Capture the cell that displays the provided text and extract its (x, y) central coordinate. 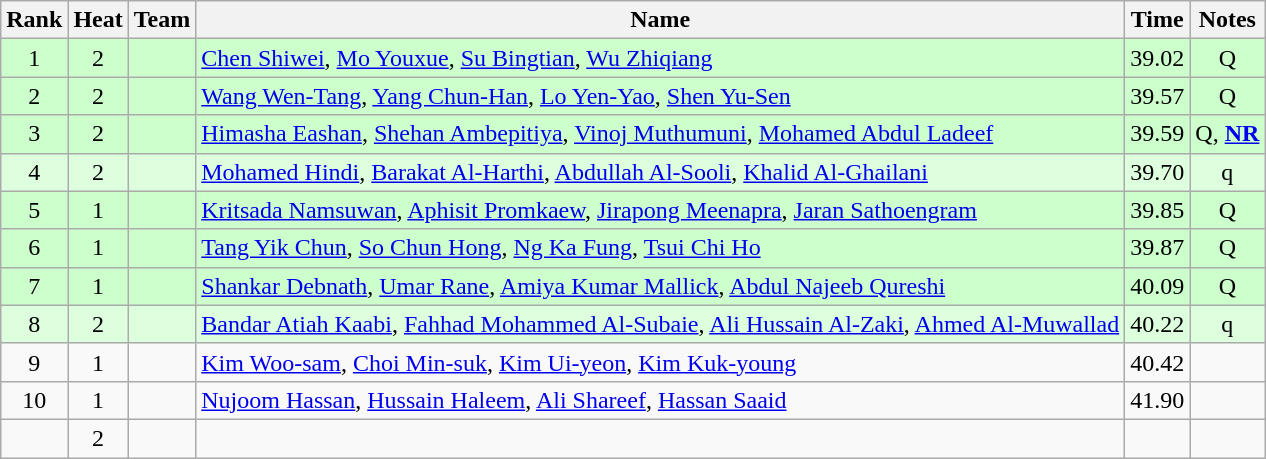
9 (34, 362)
39.70 (1158, 172)
8 (34, 324)
Time (1158, 20)
Mohamed Hindi, Barakat Al-Harthi, Abdullah Al-Sooli, Khalid Al-Ghailani (660, 172)
Nujoom Hassan, Hussain Haleem, Ali Shareef, Hassan Saaid (660, 400)
Rank (34, 20)
Himasha Eashan, Shehan Ambepitiya, Vinoj Muthumuni, Mohamed Abdul Ladeef (660, 134)
Shankar Debnath, Umar Rane, Amiya Kumar Mallick, Abdul Najeeb Qureshi (660, 286)
Heat (98, 20)
39.02 (1158, 58)
40.22 (1158, 324)
39.57 (1158, 96)
Kim Woo-sam, Choi Min-suk, Kim Ui-yeon, Kim Kuk-young (660, 362)
Kritsada Namsuwan, Aphisit Promkaew, Jirapong Meenapra, Jaran Sathoengram (660, 210)
Team (162, 20)
39.85 (1158, 210)
7 (34, 286)
3 (34, 134)
10 (34, 400)
5 (34, 210)
Bandar Atiah Kaabi, Fahhad Mohammed Al-Subaie, Ali Hussain Al-Zaki, Ahmed Al-Muwallad (660, 324)
39.87 (1158, 248)
Chen Shiwei, Mo Youxue, Su Bingtian, Wu Zhiqiang (660, 58)
Wang Wen-Tang, Yang Chun-Han, Lo Yen-Yao, Shen Yu-Sen (660, 96)
39.59 (1158, 134)
Q, NR (1228, 134)
Tang Yik Chun, So Chun Hong, Ng Ka Fung, Tsui Chi Ho (660, 248)
41.90 (1158, 400)
Name (660, 20)
40.09 (1158, 286)
40.42 (1158, 362)
6 (34, 248)
4 (34, 172)
Notes (1228, 20)
